Detect which cell encompasses the target text, then output its [X, Y] center coordinate. 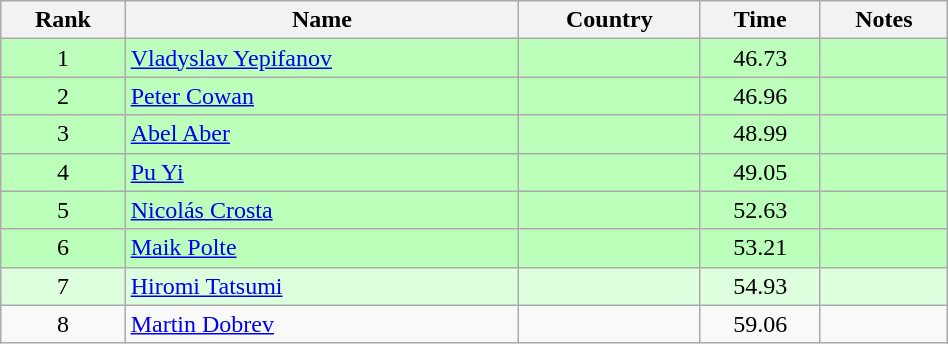
Time [760, 20]
Rank [63, 20]
Martin Dobrev [322, 324]
6 [63, 248]
Pu Yi [322, 172]
Maik Polte [322, 248]
53.21 [760, 248]
Name [322, 20]
Nicolás Crosta [322, 210]
5 [63, 210]
49.05 [760, 172]
Notes [884, 20]
Country [610, 20]
Vladyslav Yepifanov [322, 58]
59.06 [760, 324]
3 [63, 134]
7 [63, 286]
52.63 [760, 210]
4 [63, 172]
Peter Cowan [322, 96]
46.73 [760, 58]
54.93 [760, 286]
1 [63, 58]
Hiromi Tatsumi [322, 286]
48.99 [760, 134]
46.96 [760, 96]
2 [63, 96]
8 [63, 324]
Abel Aber [322, 134]
